Extract the (x, y) coordinate from the center of the cell holding the provided text.  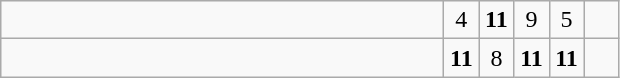
9 (532, 20)
8 (496, 58)
5 (566, 20)
4 (462, 20)
